Output the [X, Y] coordinate of the center of the cell containing the given text.  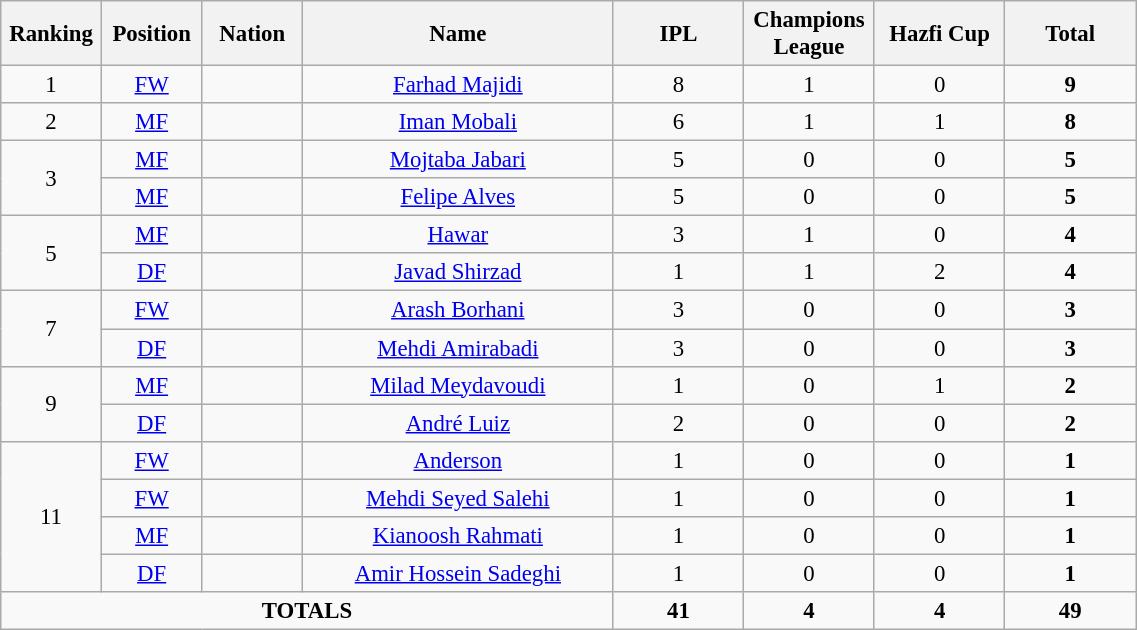
André Luiz [458, 423]
49 [1070, 611]
Total [1070, 34]
Mojtaba Jabari [458, 160]
7 [52, 328]
Hawar [458, 235]
Javad Shirzad [458, 273]
Arash Borhani [458, 310]
6 [678, 122]
Iman Mobali [458, 122]
41 [678, 611]
Milad Meydavoudi [458, 385]
Felipe Alves [458, 197]
Farhad Majidi [458, 85]
Name [458, 34]
Amir Hossein Sadeghi [458, 573]
Champions League [810, 34]
Ranking [52, 34]
Position [152, 34]
TOTALS [307, 611]
11 [52, 516]
Anderson [458, 460]
Mehdi Amirabadi [458, 348]
Hazfi Cup [940, 34]
IPL [678, 34]
Kianoosh Rahmati [458, 536]
Mehdi Seyed Salehi [458, 498]
Nation [252, 34]
